Provide the (x, y) coordinate of the cell's center where the given text is located.  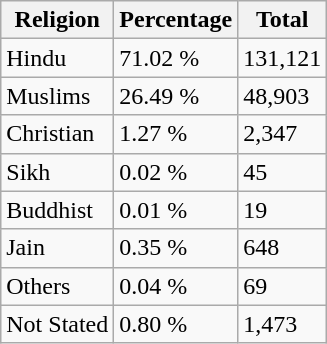
2,347 (282, 134)
19 (282, 210)
1.27 % (176, 134)
71.02 % (176, 58)
0.35 % (176, 248)
26.49 % (176, 96)
Jain (58, 248)
Religion (58, 20)
131,121 (282, 58)
Total (282, 20)
648 (282, 248)
69 (282, 286)
0.01 % (176, 210)
Buddhist (58, 210)
0.80 % (176, 324)
Sikh (58, 172)
48,903 (282, 96)
0.04 % (176, 286)
Others (58, 286)
Hindu (58, 58)
Muslims (58, 96)
0.02 % (176, 172)
1,473 (282, 324)
45 (282, 172)
Not Stated (58, 324)
Percentage (176, 20)
Christian (58, 134)
